Capture the cell that displays the provided text and extract its [X, Y] central coordinate. 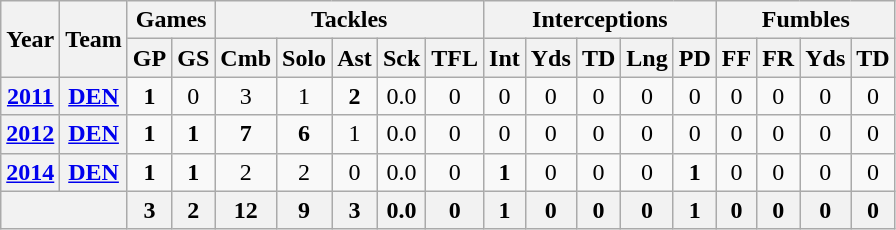
2014 [30, 172]
Tackles [350, 20]
FR [778, 58]
6 [304, 134]
9 [304, 210]
TFL [455, 58]
12 [246, 210]
Cmb [246, 58]
Ast [355, 58]
PD [694, 58]
2011 [30, 96]
Sck [401, 58]
Team [94, 39]
Interceptions [600, 20]
Games [170, 20]
Fumbles [806, 20]
Lng [647, 58]
GS [194, 58]
7 [246, 134]
Int [505, 58]
GP [149, 58]
2012 [30, 134]
Year [30, 39]
FF [736, 58]
Solo [304, 58]
